Detect which cell encompasses the target text, then output its (X, Y) center coordinate. 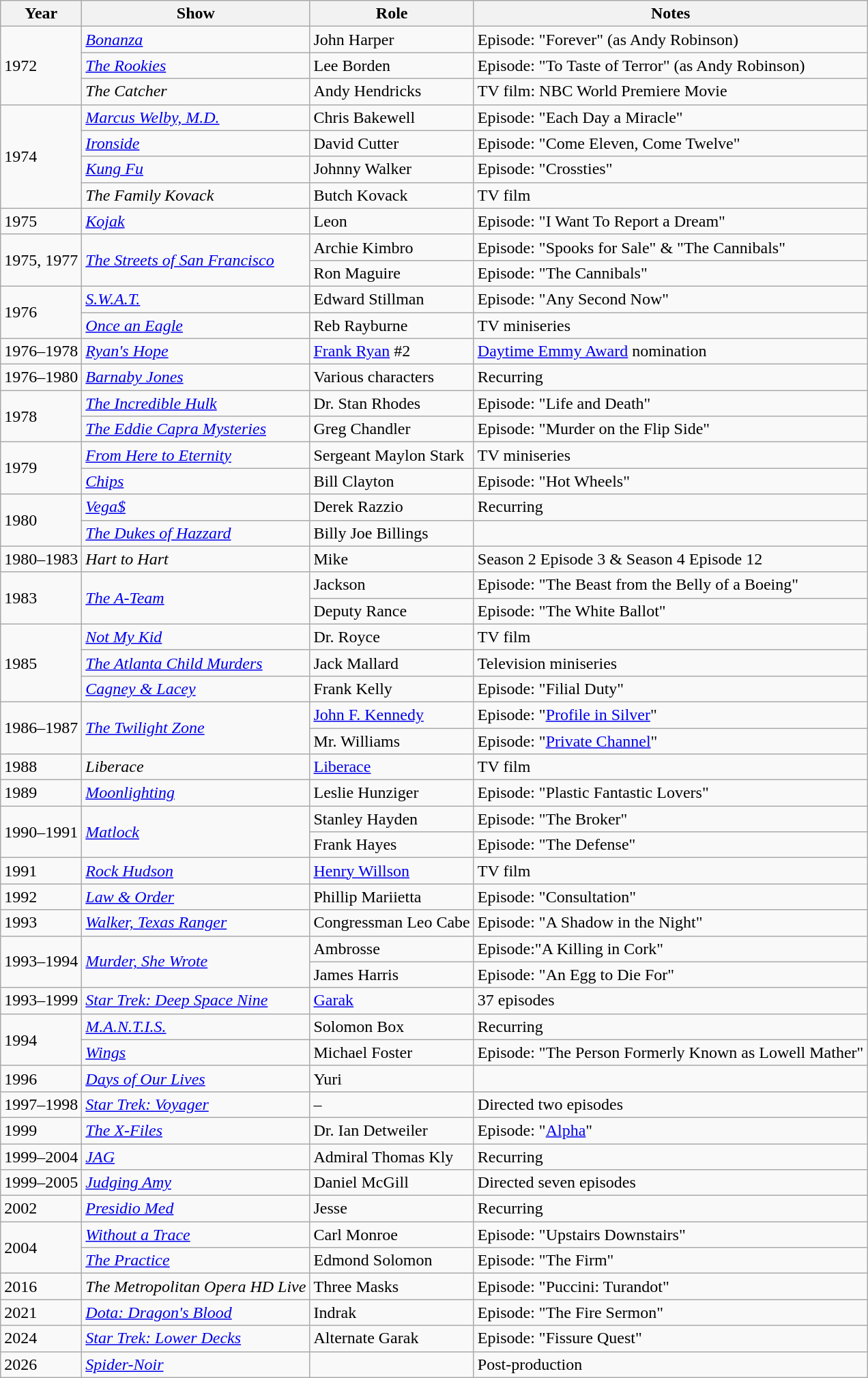
Dota: Dragon's Blood (196, 1312)
Episode: "Private Channel" (670, 741)
1999–2004 (41, 1157)
Vega$ (196, 507)
Matlock (196, 832)
Barnaby Jones (196, 377)
Show (196, 14)
The Metropolitan Opera HD Live (196, 1287)
Henry Willson (392, 871)
Marcus Welby, M.D. (196, 117)
Kung Fu (196, 169)
Rock Hudson (196, 871)
1975, 1977 (41, 260)
Lee Borden (392, 66)
Role (392, 14)
Episode: "The Defense" (670, 845)
Ron Maguire (392, 273)
Episode: "The White Ballot" (670, 611)
Episode: "Fissure Quest" (670, 1338)
Derek Razzio (392, 507)
Johnny Walker (392, 169)
The Atlanta Child Murders (196, 663)
1979 (41, 468)
Reb Rayburne (392, 326)
David Cutter (392, 143)
Kojak (196, 221)
The X-Files (196, 1130)
Alternate Garak (392, 1338)
1993–1999 (41, 1001)
Chris Bakewell (392, 117)
Presidio Med (196, 1209)
From Here to Eternity (196, 455)
Garak (392, 1001)
Three Masks (392, 1287)
Star Trek: Deep Space Nine (196, 1001)
Leon (392, 221)
1999 (41, 1130)
1993 (41, 923)
Directed seven episodes (670, 1183)
Bill Clayton (392, 481)
Deputy Rance (392, 611)
Congressman Leo Cabe (392, 923)
1976–1980 (41, 377)
Michael Foster (392, 1052)
Mike (392, 559)
Episode: "Any Second Now" (670, 299)
Notes (670, 14)
Episode: "Consultation" (670, 897)
1980 (41, 520)
Episode: "Forever" (as Andy Robinson) (670, 40)
Television miniseries (670, 663)
JAG (196, 1157)
Frank Ryan #2 (392, 351)
1992 (41, 897)
Episode: "Plastic Fantastic Lovers" (670, 793)
Leslie Hunziger (392, 793)
Spider-Noir (196, 1364)
The Streets of San Francisco (196, 260)
Episode: "Crossties" (670, 169)
1975 (41, 221)
Episode: "Hot Wheels" (670, 481)
Billy Joe Billings (392, 533)
1990–1991 (41, 832)
Ironside (196, 143)
1999–2005 (41, 1183)
Moonlighting (196, 793)
Carl Monroe (392, 1235)
1985 (41, 663)
Various characters (392, 377)
Jesse (392, 1209)
Daytime Emmy Award nomination (670, 351)
John Harper (392, 40)
2021 (41, 1312)
John F. Kennedy (392, 715)
The Incredible Hulk (196, 403)
Daniel McGill (392, 1183)
James Harris (392, 975)
Episode: "To Taste of Terror" (as Andy Robinson) (670, 66)
Ryan's Hope (196, 351)
2024 (41, 1338)
Episode: "The Cannibals" (670, 273)
Jackson (392, 585)
Mr. Williams (392, 741)
Episode:"A Killing in Cork" (670, 949)
Judging Amy (196, 1183)
The Rookies (196, 66)
Indrak (392, 1312)
1976 (41, 312)
M.A.N.T.I.S. (196, 1027)
1991 (41, 871)
1996 (41, 1078)
Admiral Thomas Kly (392, 1157)
The Eddie Capra Mysteries (196, 429)
Episode: "Upstairs Downstairs" (670, 1235)
Bonanza (196, 40)
2004 (41, 1248)
37 episodes (670, 1001)
Episode: "The Beast from the Belly of a Boeing" (670, 585)
S.W.A.T. (196, 299)
Not My Kid (196, 637)
Greg Chandler (392, 429)
Archie Kimbro (392, 247)
Murder, She Wrote (196, 962)
1978 (41, 416)
TV film: NBC World Premiere Movie (670, 91)
Dr. Ian Detweiler (392, 1130)
1997–1998 (41, 1104)
Episode: "The Firm" (670, 1261)
Directed two episodes (670, 1104)
Butch Kovack (392, 195)
Sergeant Maylon Stark (392, 455)
Dr. Stan Rhodes (392, 403)
The Twilight Zone (196, 728)
Law & Order (196, 897)
1980–1983 (41, 559)
1972 (41, 66)
The Practice (196, 1261)
Cagney & Lacey (196, 689)
Star Trek: Lower Decks (196, 1338)
Without a Trace (196, 1235)
Season 2 Episode 3 & Season 4 Episode 12 (670, 559)
1986–1987 (41, 728)
The Dukes of Hazzard (196, 533)
The Family Kovack (196, 195)
Episode: "Come Eleven, Come Twelve" (670, 143)
2016 (41, 1287)
Episode: "Life and Death" (670, 403)
1988 (41, 767)
Frank Hayes (392, 845)
Yuri (392, 1078)
Episode: "The Person Formerly Known as Lowell Mather" (670, 1052)
Walker, Texas Ranger (196, 923)
Star Trek: Voyager (196, 1104)
2026 (41, 1364)
Once an Eagle (196, 326)
Phillip Mariietta (392, 897)
1974 (41, 156)
Chips (196, 481)
Edmond Solomon (392, 1261)
Episode: "I Want To Report a Dream" (670, 221)
Episode: "Alpha" (670, 1130)
Edward Stillman (392, 299)
Frank Kelly (392, 689)
Episode: "The Fire Sermon" (670, 1312)
Episode: "Puccini: Turandot" (670, 1287)
Episode: "A Shadow in the Night" (670, 923)
Episode: "Murder on the Flip Side" (670, 429)
The Catcher (196, 91)
Episode: "Profile in Silver" (670, 715)
Days of Our Lives (196, 1078)
1976–1978 (41, 351)
Episode: "An Egg to Die For" (670, 975)
Episode: "The Broker" (670, 819)
Jack Mallard (392, 663)
The A-Team (196, 598)
Solomon Box (392, 1027)
1993–1994 (41, 962)
Stanley Hayden (392, 819)
Andy Hendricks (392, 91)
Episode: "Filial Duty" (670, 689)
Year (41, 14)
Dr. Royce (392, 637)
2002 (41, 1209)
Ambrosse (392, 949)
1994 (41, 1039)
1989 (41, 793)
Episode: "Spooks for Sale" & "The Cannibals" (670, 247)
Hart to Hart (196, 559)
1983 (41, 598)
Wings (196, 1052)
Post-production (670, 1364)
Episode: "Each Day a Miracle" (670, 117)
– (392, 1104)
